Scan for the cell matching the given text and deliver its [x, y] coordinate at center. 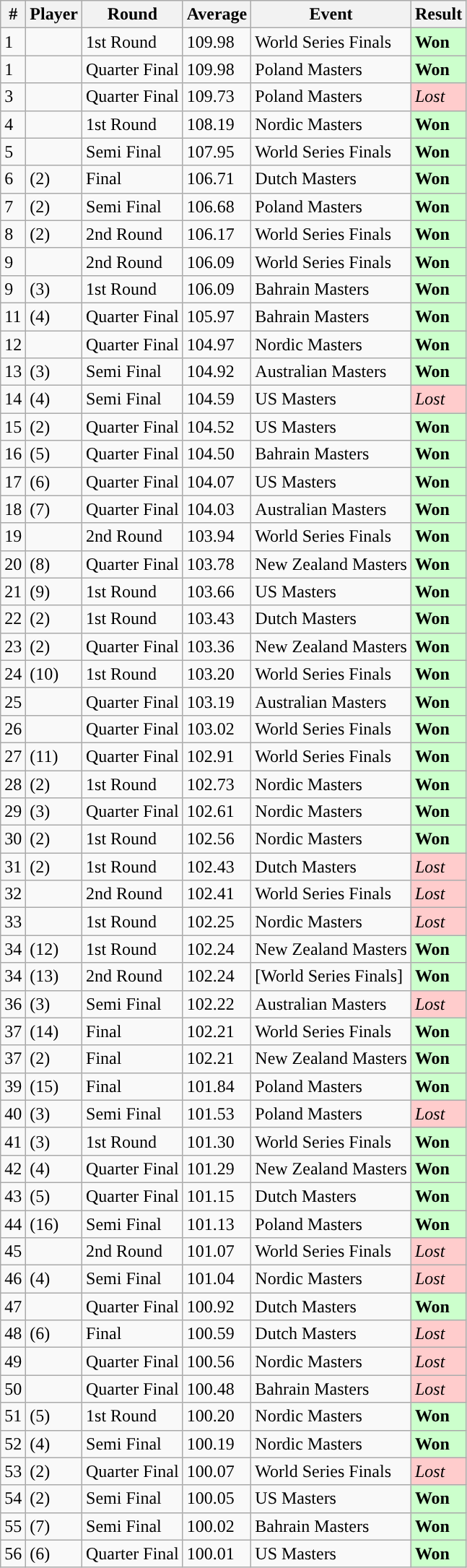
103.20 [217, 674]
33 [13, 922]
19 [13, 537]
# [13, 14]
30 [13, 839]
39 [13, 1086]
44 [13, 1224]
102.61 [217, 812]
101.15 [217, 1196]
15 [13, 427]
Round [133, 14]
42 [13, 1169]
27 [13, 756]
14 [13, 399]
36 [13, 1004]
6 [13, 179]
18 [13, 509]
8 [13, 234]
100.01 [217, 1554]
100.02 [217, 1526]
101.30 [217, 1141]
102.41 [217, 894]
104.07 [217, 482]
107.95 [217, 152]
54 [13, 1499]
(16) [54, 1224]
22 [13, 619]
(15) [54, 1086]
28 [13, 784]
17 [13, 482]
Result [438, 14]
26 [13, 729]
5 [13, 152]
24 [13, 674]
(13) [54, 976]
103.66 [217, 592]
31 [13, 867]
106.71 [217, 179]
102.25 [217, 922]
101.29 [217, 1169]
100.05 [217, 1499]
(8) [54, 564]
102.73 [217, 784]
104.50 [217, 454]
43 [13, 1196]
108.19 [217, 124]
102.43 [217, 867]
41 [13, 1141]
50 [13, 1389]
104.59 [217, 399]
7 [13, 207]
52 [13, 1444]
46 [13, 1279]
109.73 [217, 97]
47 [13, 1307]
100.92 [217, 1307]
4 [13, 124]
21 [13, 592]
16 [13, 454]
3 [13, 97]
101.13 [217, 1224]
100.20 [217, 1416]
104.97 [217, 345]
(9) [54, 592]
106.68 [217, 207]
101.07 [217, 1252]
101.84 [217, 1086]
40 [13, 1114]
104.92 [217, 372]
102.22 [217, 1004]
104.52 [217, 427]
56 [13, 1554]
13 [13, 372]
Event [331, 14]
103.02 [217, 729]
100.07 [217, 1471]
100.56 [217, 1361]
25 [13, 701]
106.17 [217, 234]
11 [13, 316]
32 [13, 894]
53 [13, 1471]
12 [13, 345]
104.03 [217, 509]
[World Series Finals] [331, 976]
105.97 [217, 316]
23 [13, 646]
Average [217, 14]
(11) [54, 756]
102.91 [217, 756]
49 [13, 1361]
100.19 [217, 1444]
103.94 [217, 537]
100.59 [217, 1334]
103.78 [217, 564]
102.56 [217, 839]
101.53 [217, 1114]
Player [54, 14]
45 [13, 1252]
(10) [54, 674]
51 [13, 1416]
20 [13, 564]
29 [13, 812]
100.48 [217, 1389]
(12) [54, 949]
103.36 [217, 646]
(14) [54, 1031]
48 [13, 1334]
55 [13, 1526]
103.19 [217, 701]
101.04 [217, 1279]
103.43 [217, 619]
